Pinpoint the cell where the given text exists, returning its [x, y] midpoint coordinate. 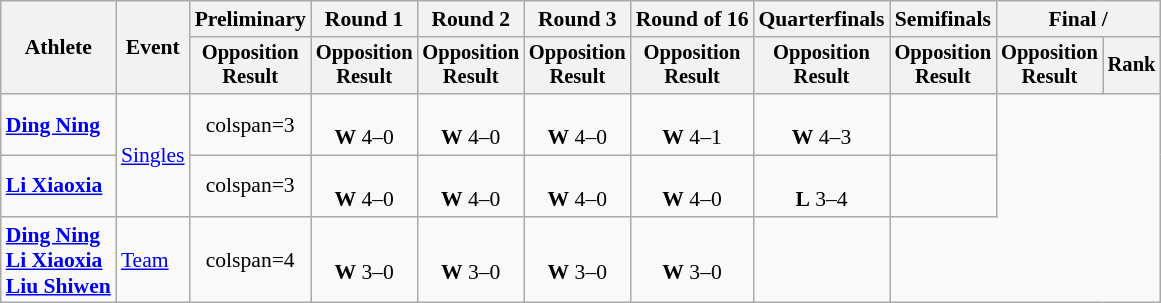
Round 3 [578, 19]
Semifinals [944, 19]
Event [153, 48]
Round of 16 [692, 19]
Round 1 [364, 19]
L 3–4 [821, 186]
W 4–3 [821, 124]
Round 2 [470, 19]
Athlete [58, 48]
Quarterfinals [821, 19]
Li Xiaoxia [58, 186]
Rank [1132, 66]
W 4–1 [692, 124]
Ding Ning [58, 124]
Singles [153, 155]
Final / [1078, 19]
Preliminary [250, 19]
